Output the (x, y) coordinate of the center of the cell containing the given text.  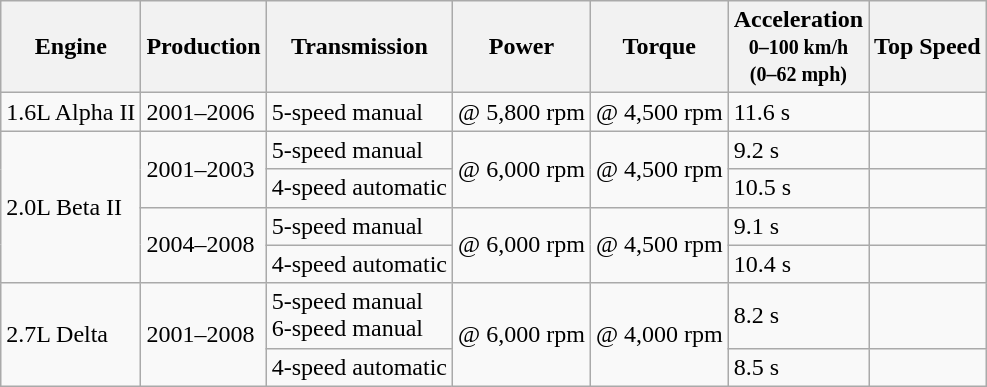
Transmission (359, 47)
2.7L Delta (71, 334)
2001–2006 (204, 112)
Top Speed (928, 47)
10.4 s (798, 264)
5-speed manual6-speed manual (359, 316)
2004–2008 (204, 245)
8.5 s (798, 367)
Engine (71, 47)
11.6 s (798, 112)
2001–2008 (204, 334)
9.1 s (798, 226)
9.2 s (798, 150)
@ 5,800 rpm (522, 112)
10.5 s (798, 188)
2001–2003 (204, 169)
8.2 s (798, 316)
@ 4,000 rpm (659, 334)
Production (204, 47)
Acceleration0–100 km/h(0–62 mph) (798, 47)
Power (522, 47)
Torque (659, 47)
2.0L Beta II (71, 207)
1.6L Alpha II (71, 112)
